From the cell containing the given text, extract its center point as (X, Y) coordinate. 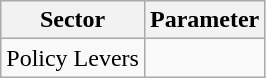
Policy Levers (73, 58)
Parameter (204, 20)
Sector (73, 20)
